Provide the [X, Y] coordinate of the cell's center where the given text is located.  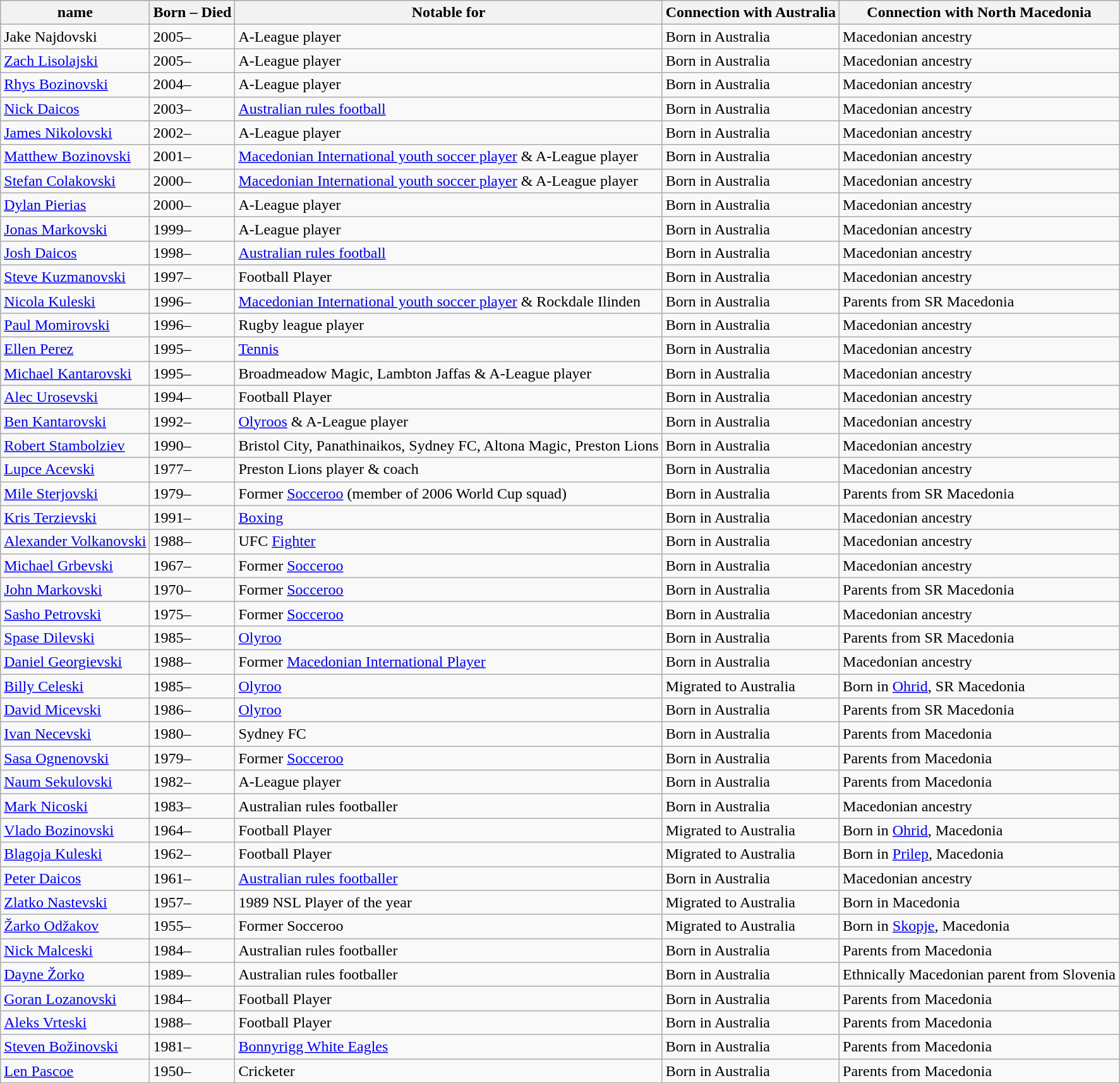
Stefan Colakovski [75, 181]
Cricketer [449, 1071]
1999– [192, 229]
Rhys Bozinovski [75, 85]
1980– [192, 734]
Former Macedonian International Player [449, 662]
1994– [192, 397]
1977– [192, 469]
Jonas Markovski [75, 229]
1983– [192, 806]
Zach Lisolajski [75, 61]
2002– [192, 133]
Len Pascoe [75, 1071]
Born in Macedonia [979, 902]
1997– [192, 277]
Mark Nicoski [75, 806]
Preston Lions player & coach [449, 469]
Daniel Georgievski [75, 662]
Dylan Pierias [75, 205]
Zlatko Nastevski [75, 902]
Born in Ohrid, Macedonia [979, 830]
1989 NSL Player of the year [449, 902]
1962– [192, 854]
1998– [192, 253]
Billy Celeski [75, 686]
Michael Grbevski [75, 566]
Ben Kantarovski [75, 421]
2004– [192, 85]
Born in Skopje, Macedonia [979, 926]
1975– [192, 614]
Steve Kuzmanovski [75, 277]
1986– [192, 710]
2003– [192, 109]
1992– [192, 421]
Kris Terzievski [75, 517]
Mile Sterjovski [75, 493]
Nicola Kuleski [75, 301]
1964– [192, 830]
Nick Daicos [75, 109]
Lupce Acevski [75, 469]
Broadmeadow Magic, Lambton Jaffas & A-League player [449, 373]
Žarko Odžakov [75, 926]
David Micevski [75, 710]
1955– [192, 926]
Aleks Vrteski [75, 1022]
James Nikolovski [75, 133]
1967– [192, 566]
Sasho Petrovski [75, 614]
Olyroos & A-League player [449, 421]
Tennis [449, 349]
John Markovski [75, 590]
Spase Dilevski [75, 638]
Sasa Ognenovski [75, 758]
Born in Ohrid, SR Macedonia [979, 686]
Macedonian International youth soccer player & Rockdale Ilinden [449, 301]
1982– [192, 782]
name [75, 13]
Alexander Volkanovski [75, 541]
Alec Urosevski [75, 397]
Dayne Žorko [75, 974]
2001– [192, 157]
Peter Daicos [75, 878]
Nick Malceski [75, 950]
Paul Momirovski [75, 325]
Naum Sekulovski [75, 782]
Ivan Necevski [75, 734]
1989– [192, 974]
1957– [192, 902]
Josh Daicos [75, 253]
Connection with North Macedonia [979, 13]
1961– [192, 878]
Vlado Bozinovski [75, 830]
Matthew Bozinovski [75, 157]
Bristol City, Panathinaikos, Sydney FC, Altona Magic, Preston Lions [449, 445]
Steven Božinovski [75, 1046]
Former Socceroo (member of 2006 World Cup squad) [449, 493]
1950– [192, 1071]
1970– [192, 590]
Blagoja Kuleski [75, 854]
Michael Kantarovski [75, 373]
Ellen Perez [75, 349]
Born – Died [192, 13]
Goran Lozanovski [75, 998]
Robert Stambolziev [75, 445]
Born in Prilep, Macedonia [979, 854]
Ethnically Macedonian parent from Slovenia [979, 974]
Notable for [449, 13]
Connection with Australia [750, 13]
Sydney FC [449, 734]
Boxing [449, 517]
Bonnyrigg White Eagles [449, 1046]
1990– [192, 445]
UFC Fighter [449, 541]
1991– [192, 517]
Jake Najdovski [75, 37]
1981– [192, 1046]
Rugby league player [449, 325]
